Pinpoint the cell where the given text exists, returning its (x, y) midpoint coordinate. 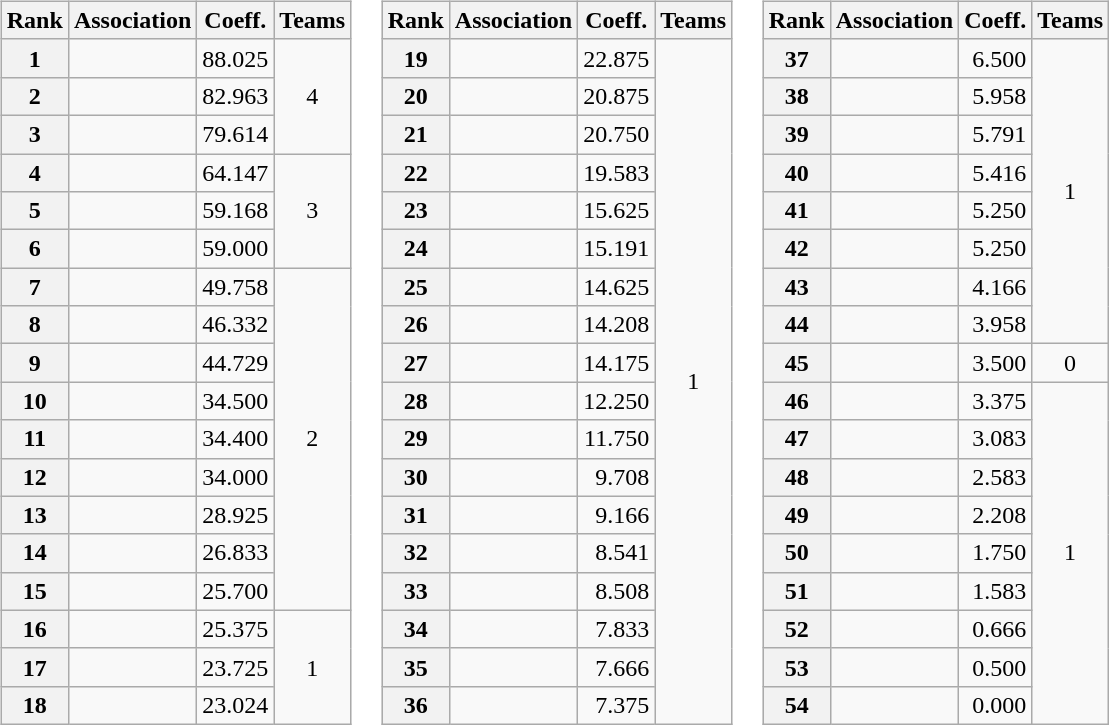
16 (34, 629)
45 (796, 363)
44 (796, 325)
52 (796, 629)
1.583 (996, 591)
59.168 (236, 211)
14 (34, 553)
3.958 (996, 325)
25.375 (236, 629)
5.958 (996, 96)
20.750 (616, 134)
42 (796, 249)
34.500 (236, 401)
26.833 (236, 553)
28.925 (236, 515)
24 (416, 249)
33 (416, 591)
82.963 (236, 96)
9.708 (616, 477)
8.541 (616, 553)
34.000 (236, 477)
46 (796, 401)
49 (796, 515)
5.791 (996, 134)
6 (34, 249)
35 (416, 667)
34.400 (236, 439)
15 (34, 591)
48 (796, 477)
19 (416, 58)
14.208 (616, 325)
3.083 (996, 439)
50 (796, 553)
15.191 (616, 249)
41 (796, 211)
0.000 (996, 705)
28 (416, 401)
2.583 (996, 477)
7.375 (616, 705)
6.500 (996, 58)
12 (34, 477)
8.508 (616, 591)
53 (796, 667)
30 (416, 477)
13 (34, 515)
49.758 (236, 287)
7.833 (616, 629)
5.416 (996, 173)
11 (34, 439)
4.166 (996, 287)
36 (416, 705)
10 (34, 401)
11.750 (616, 439)
0 (1070, 363)
1.750 (996, 553)
38 (796, 96)
7.666 (616, 667)
20.875 (616, 96)
64.147 (236, 173)
23.725 (236, 667)
18 (34, 705)
0.666 (996, 629)
22 (416, 173)
19.583 (616, 173)
37 (796, 58)
14.175 (616, 363)
8 (34, 325)
23.024 (236, 705)
29 (416, 439)
3.500 (996, 363)
40 (796, 173)
22.875 (616, 58)
7 (34, 287)
5 (34, 211)
34 (416, 629)
12.250 (616, 401)
25 (416, 287)
88.025 (236, 58)
59.000 (236, 249)
3.375 (996, 401)
43 (796, 287)
2.208 (996, 515)
25.700 (236, 591)
26 (416, 325)
31 (416, 515)
14.625 (616, 287)
9.166 (616, 515)
17 (34, 667)
44.729 (236, 363)
47 (796, 439)
20 (416, 96)
79.614 (236, 134)
32 (416, 553)
54 (796, 705)
51 (796, 591)
0.500 (996, 667)
9 (34, 363)
39 (796, 134)
27 (416, 363)
46.332 (236, 325)
23 (416, 211)
21 (416, 134)
15.625 (616, 211)
